Scan for the cell matching the given text and deliver its (X, Y) coordinate at center. 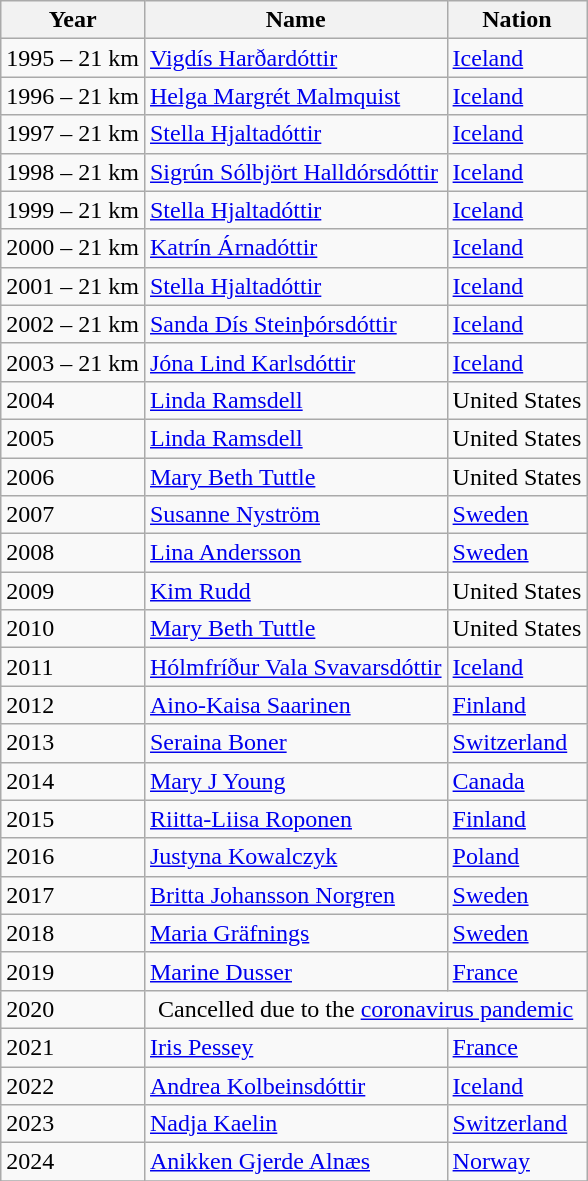
2024 (73, 1162)
Andrea Kolbeinsdóttir (296, 1085)
Lina Andersson (296, 553)
2005 (73, 438)
1999 – 21 km (73, 210)
2018 (73, 933)
Britta Johansson Norgren (296, 895)
2020 (73, 1009)
Nadja Kaelin (296, 1124)
2001 – 21 km (73, 286)
1997 – 21 km (73, 134)
2009 (73, 591)
Kim Rudd (296, 591)
Name (296, 20)
Katrín Árnadóttir (296, 248)
2006 (73, 477)
1995 – 21 km (73, 58)
Cancelled due to the coronavirus pandemic (365, 1009)
Marine Dusser (296, 971)
2007 (73, 515)
2003 – 21 km (73, 362)
2014 (73, 781)
Riitta-Liisa Roponen (296, 819)
Vigdís Harðardóttir (296, 58)
Year (73, 20)
2000 – 21 km (73, 248)
Jóna Lind Karlsdóttir (296, 362)
2012 (73, 705)
2017 (73, 895)
2022 (73, 1085)
Seraina Boner (296, 743)
Maria Gräfnings (296, 933)
2015 (73, 819)
Poland (517, 857)
Norway (517, 1162)
2011 (73, 667)
Hólmfríður Vala Svavarsdóttir (296, 667)
2013 (73, 743)
2008 (73, 553)
Susanne Nyström (296, 515)
Helga Margrét Malmquist (296, 96)
Sigrún Sólbjört Halldórsdóttir (296, 172)
1996 – 21 km (73, 96)
2021 (73, 1047)
Anikken Gjerde Alnæs (296, 1162)
Justyna Kowalczyk (296, 857)
Canada (517, 781)
2019 (73, 971)
1998 – 21 km (73, 172)
Aino-Kaisa Saarinen (296, 705)
Mary J Young (296, 781)
Sanda Dís Steinþórsdóttir (296, 324)
2002 – 21 km (73, 324)
2016 (73, 857)
2010 (73, 629)
Nation (517, 20)
Iris Pessey (296, 1047)
2004 (73, 400)
2023 (73, 1124)
